Extract the [X, Y] coordinate from the center of the cell holding the provided text.  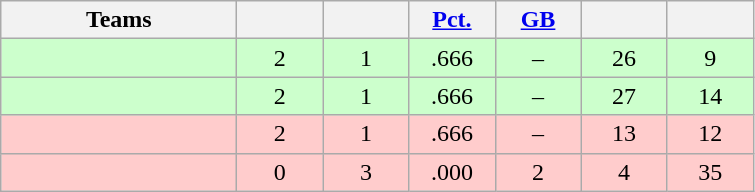
.000 [452, 172]
27 [624, 96]
35 [710, 172]
26 [624, 58]
GB [538, 20]
Pct. [452, 20]
14 [710, 96]
Teams [119, 20]
12 [710, 134]
9 [710, 58]
13 [624, 134]
0 [280, 172]
4 [624, 172]
3 [366, 172]
